Scan for the cell matching the given text and deliver its (X, Y) coordinate at center. 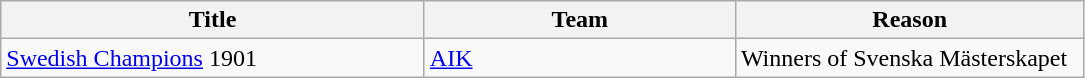
Reason (910, 20)
Team (580, 20)
Title (213, 20)
Swedish Champions 1901 (213, 58)
AIK (580, 58)
Winners of Svenska Mästerskapet (910, 58)
